Search for the cell housing the specified text and yield its [x, y] center coordinate. 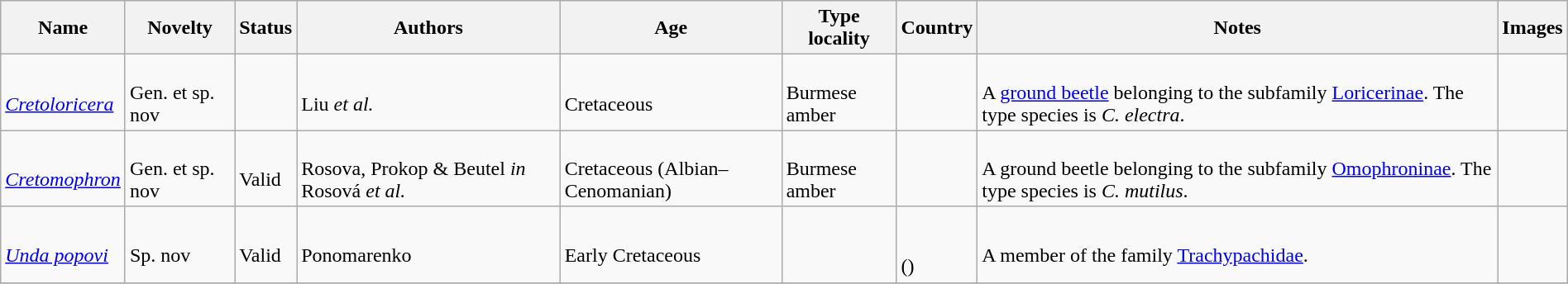
() [937, 244]
Age [671, 28]
A ground beetle belonging to the subfamily Loricerinae. The type species is C. electra. [1237, 92]
Novelty [179, 28]
Images [1532, 28]
A member of the family Trachypachidae. [1237, 244]
Unda popovi [63, 244]
Name [63, 28]
A ground beetle belonging to the subfamily Omophroninae. The type species is C. mutilus. [1237, 168]
Cretomophron [63, 168]
Ponomarenko [428, 244]
Authors [428, 28]
Sp. nov [179, 244]
Cretaceous [671, 92]
Status [266, 28]
Cretoloricera [63, 92]
Rosova, Prokop & Beutel in Rosová et al. [428, 168]
Liu et al. [428, 92]
Early Cretaceous [671, 244]
Type locality [839, 28]
Cretaceous (Albian–Cenomanian) [671, 168]
Notes [1237, 28]
Country [937, 28]
